Output the [x, y] coordinate of the center of the cell containing the given text.  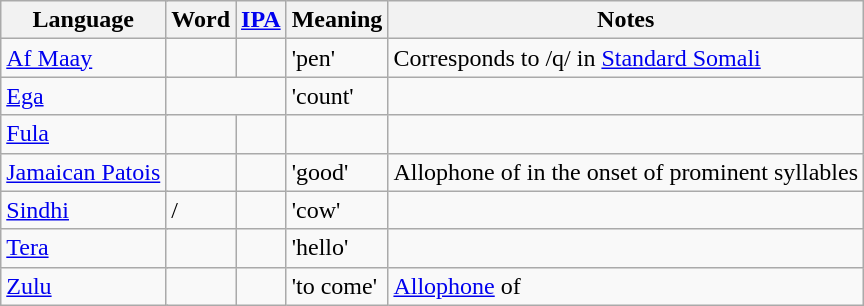
Zulu [84, 286]
Jamaican Patois [84, 172]
/ [201, 210]
Fula [84, 134]
Af Maay [84, 58]
Ega [84, 96]
'hello' [337, 248]
Allophone of in the onset of prominent syllables [626, 172]
Corresponds to /q/ in Standard Somali [626, 58]
'pen' [337, 58]
'to come' [337, 286]
Meaning [337, 20]
Sindhi [84, 210]
IPA [262, 20]
Allophone of [626, 286]
Notes [626, 20]
Word [201, 20]
Tera [84, 248]
'count' [337, 96]
'cow' [337, 210]
Language [84, 20]
'good' [337, 172]
